Output the [X, Y] coordinate of the center of the cell containing the given text.  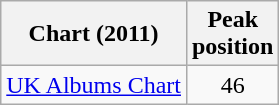
Chart (2011) [94, 34]
46 [232, 85]
Peakposition [232, 34]
UK Albums Chart [94, 85]
